Determine the [X, Y] coordinate at the center of the cell enclosing the given text.  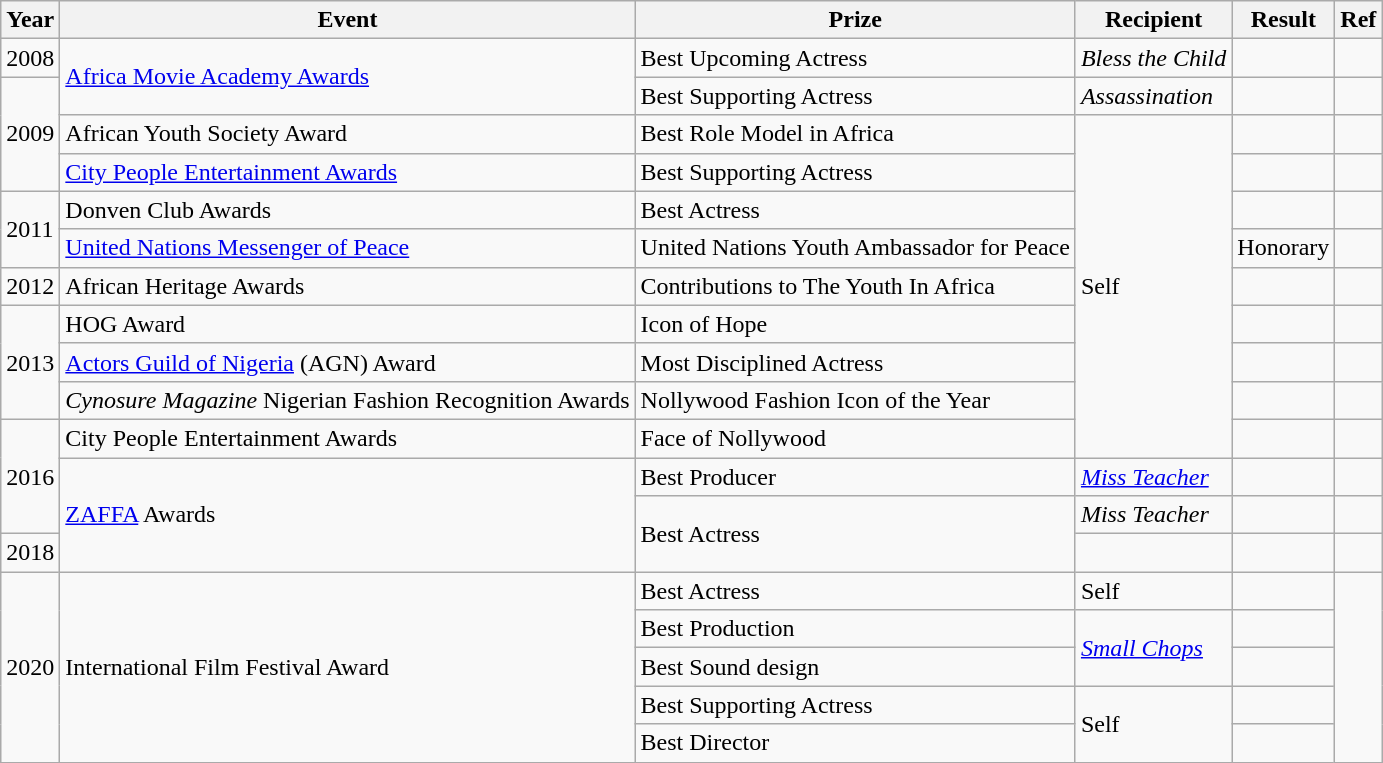
Year [30, 20]
Best Director [855, 743]
2018 [30, 553]
Africa Movie Academy Awards [348, 77]
Event [348, 20]
2012 [30, 286]
2020 [30, 667]
Donven Club Awards [348, 210]
HOG Award [348, 324]
2009 [30, 134]
Cynosure Magazine Nigerian Fashion Recognition Awards [348, 400]
United Nations Youth Ambassador for Peace [855, 248]
Best Sound design [855, 667]
Face of Nollywood [855, 438]
Actors Guild of Nigeria (AGN) Award [348, 362]
Ref [1358, 20]
Most Disciplined Actress [855, 362]
African Youth Society Award [348, 134]
2016 [30, 476]
Result [1284, 20]
Small Chops [1153, 648]
African Heritage Awards [348, 286]
Bless the Child [1153, 58]
Honorary [1284, 248]
2008 [30, 58]
2011 [30, 229]
United Nations Messenger of Peace [348, 248]
2013 [30, 362]
Best Producer [855, 477]
ZAFFA Awards [348, 515]
Best Upcoming Actress [855, 58]
Assassination [1153, 96]
Contributions to The Youth In Africa [855, 286]
Prize [855, 20]
Best Role Model in Africa [855, 134]
International Film Festival Award [348, 667]
Icon of Hope [855, 324]
Best Production [855, 629]
Recipient [1153, 20]
Nollywood Fashion Icon of the Year [855, 400]
